From the cell containing the given text, extract its center point as (x, y) coordinate. 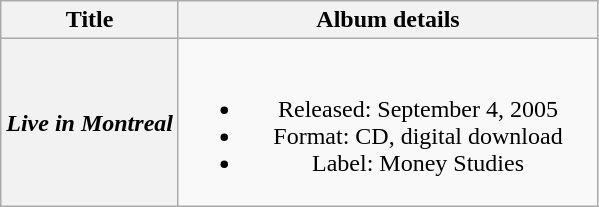
Released: September 4, 2005Format: CD, digital downloadLabel: Money Studies (388, 122)
Title (90, 20)
Live in Montreal (90, 122)
Album details (388, 20)
